Scan for the cell matching the given text and deliver its [x, y] coordinate at center. 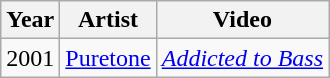
Puretone [108, 58]
Addicted to Bass [242, 58]
2001 [30, 58]
Video [242, 20]
Year [30, 20]
Artist [108, 20]
